Identify which cell holds the provided text, then report its (x, y) central coordinate. 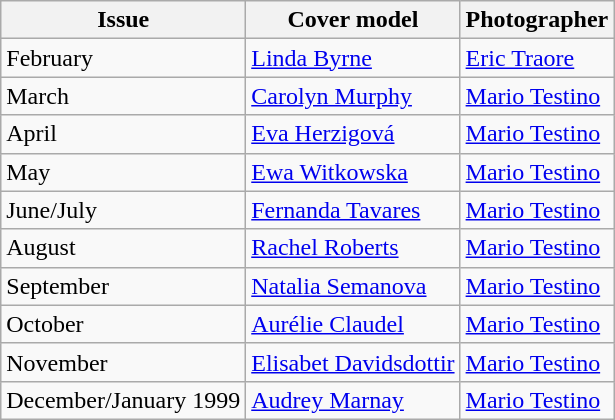
August (124, 248)
Issue (124, 20)
Rachel Roberts (353, 248)
October (124, 324)
Photographer (537, 20)
February (124, 58)
Eric Traore (537, 58)
Cover model (353, 20)
May (124, 172)
Ewa Witkowska (353, 172)
Elisabet Davidsdottir (353, 362)
Aurélie Claudel (353, 324)
Carolyn Murphy (353, 96)
June/July (124, 210)
Linda Byrne (353, 58)
April (124, 134)
December/January 1999 (124, 400)
November (124, 362)
Audrey Marnay (353, 400)
Eva Herzigová (353, 134)
September (124, 286)
Natalia Semanova (353, 286)
Fernanda Tavares (353, 210)
March (124, 96)
